Scan for the cell matching the given text and deliver its [x, y] coordinate at center. 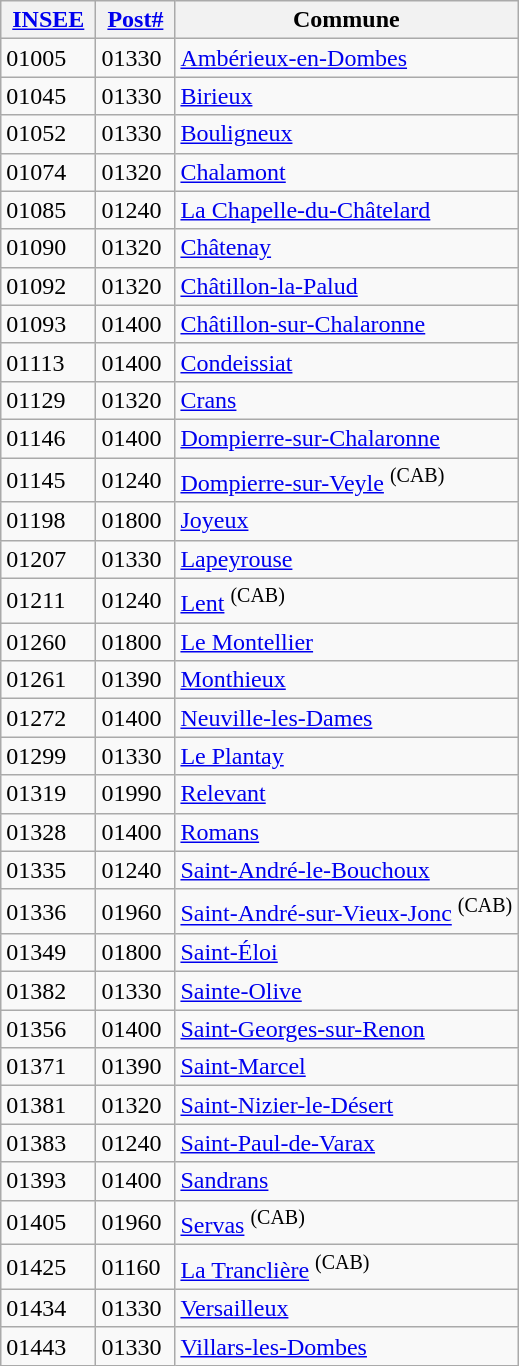
Saint-André-le-Bouchoux [346, 870]
01211 [48, 600]
01093 [48, 324]
01371 [48, 1067]
01434 [48, 1308]
Crans [346, 400]
Le Plantay [346, 756]
01443 [48, 1346]
01090 [48, 248]
01005 [48, 58]
La Chapelle-du-Châtelard [346, 210]
Villars-les-Dombes [346, 1346]
01085 [48, 210]
Joyeux [346, 521]
Le Montellier [346, 642]
Dompierre-sur-Chalaronne [346, 438]
01336 [48, 912]
Sandrans [346, 1181]
01198 [48, 521]
Bouligneux [346, 134]
Versailleux [346, 1308]
01146 [48, 438]
Servas (CAB) [346, 1222]
Châtenay [346, 248]
01113 [48, 362]
Lapeyrouse [346, 559]
Lent (CAB) [346, 600]
01383 [48, 1143]
Dompierre-sur-Veyle (CAB) [346, 480]
Relevant [346, 794]
01052 [48, 134]
Birieux [346, 96]
Post# [136, 20]
01145 [48, 480]
Saint-Éloi [346, 953]
01045 [48, 96]
01092 [48, 286]
01299 [48, 756]
Saint-Paul-de-Varax [346, 1143]
01260 [48, 642]
Saint-André-sur-Vieux-Jonc (CAB) [346, 912]
01356 [48, 1029]
Condeissiat [346, 362]
Châtillon-la-Palud [346, 286]
01349 [48, 953]
01319 [48, 794]
01405 [48, 1222]
Saint-Georges-sur-Renon [346, 1029]
Romans [346, 832]
01272 [48, 718]
Saint-Nizier-le-Désert [346, 1105]
01328 [48, 832]
INSEE [48, 20]
01393 [48, 1181]
Monthieux [346, 680]
Sainte-Olive [346, 991]
01160 [136, 1268]
01074 [48, 172]
Châtillon-sur-Chalaronne [346, 324]
Ambérieux-en-Dombes [346, 58]
01335 [48, 870]
Saint-Marcel [346, 1067]
01425 [48, 1268]
La Tranclière (CAB) [346, 1268]
Neuville-les-Dames [346, 718]
01207 [48, 559]
Chalamont [346, 172]
01129 [48, 400]
Commune [346, 20]
01381 [48, 1105]
01990 [136, 794]
01382 [48, 991]
01261 [48, 680]
